Pinpoint the cell where the given text exists, returning its (x, y) midpoint coordinate. 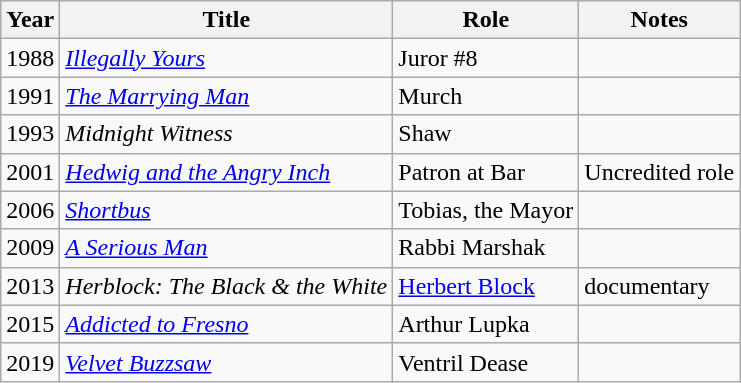
Midnight Witness (226, 134)
Arthur Lupka (486, 324)
2019 (30, 362)
2009 (30, 248)
Juror #8 (486, 58)
Velvet Buzzsaw (226, 362)
Patron at Bar (486, 172)
A Serious Man (226, 248)
Illegally Yours (226, 58)
1993 (30, 134)
Tobias, the Mayor (486, 210)
Ventril Dease (486, 362)
2006 (30, 210)
2015 (30, 324)
Addicted to Fresno (226, 324)
1991 (30, 96)
Hedwig and the Angry Inch (226, 172)
2013 (30, 286)
Rabbi Marshak (486, 248)
Role (486, 20)
Shaw (486, 134)
Notes (660, 20)
The Marrying Man (226, 96)
2001 (30, 172)
Murch (486, 96)
documentary (660, 286)
Title (226, 20)
Herbert Block (486, 286)
1988 (30, 58)
Herblock: The Black & the White (226, 286)
Shortbus (226, 210)
Uncredited role (660, 172)
Year (30, 20)
